Identify which cell holds the provided text, then report its (X, Y) central coordinate. 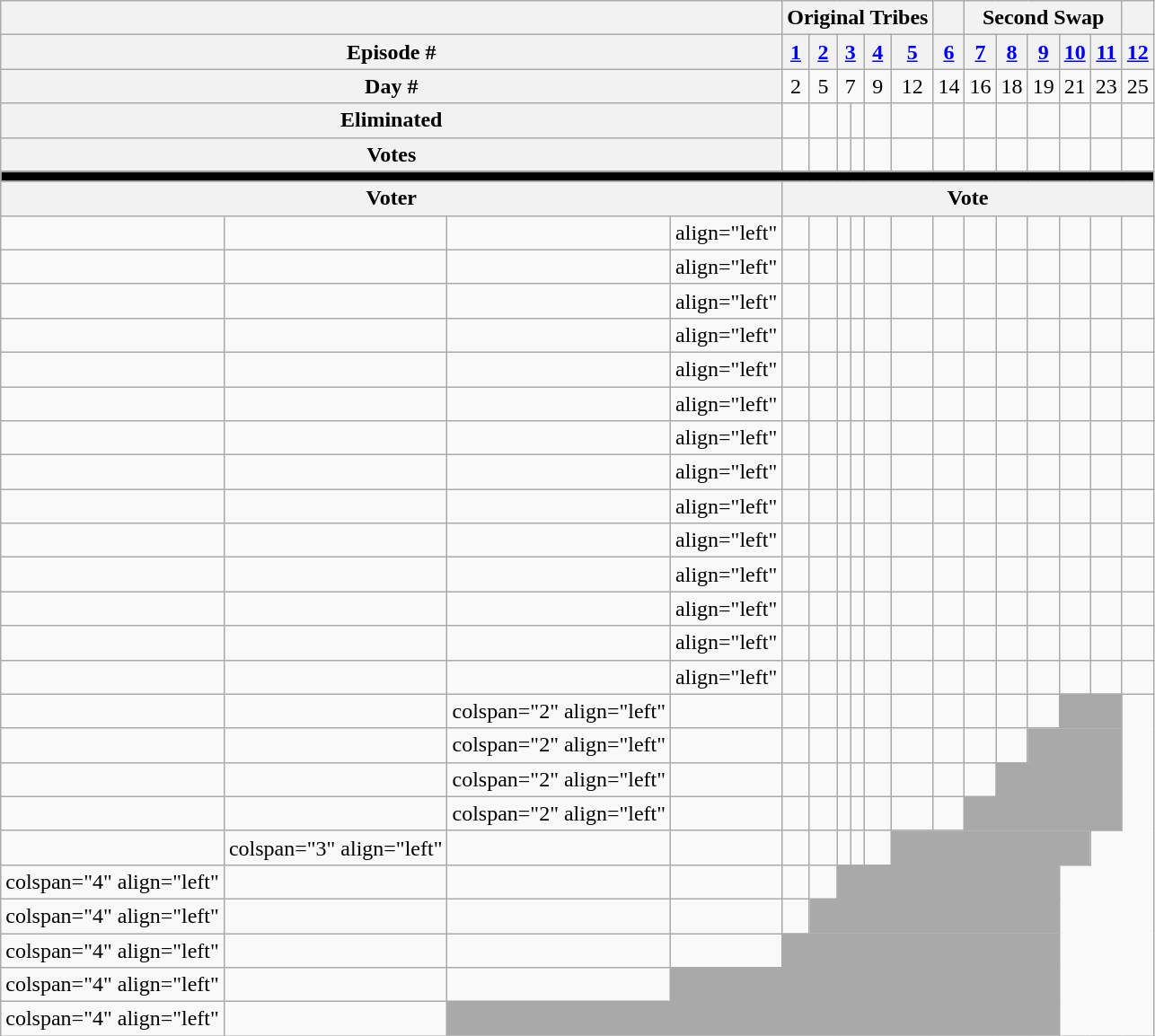
19 (1044, 86)
10 (1074, 52)
Day # (392, 86)
Second Swap (1044, 18)
4 (877, 52)
25 (1137, 86)
14 (948, 86)
11 (1107, 52)
Original Tribes (858, 18)
3 (851, 52)
Voter (392, 198)
1 (796, 52)
Vote (968, 198)
16 (981, 86)
23 (1107, 86)
colspan="3" align="left" (336, 847)
8 (1011, 52)
6 (948, 52)
18 (1011, 86)
Votes (392, 154)
21 (1074, 86)
Episode # (392, 52)
Eliminated (392, 120)
